From the cell containing the given text, extract its center point as (x, y) coordinate. 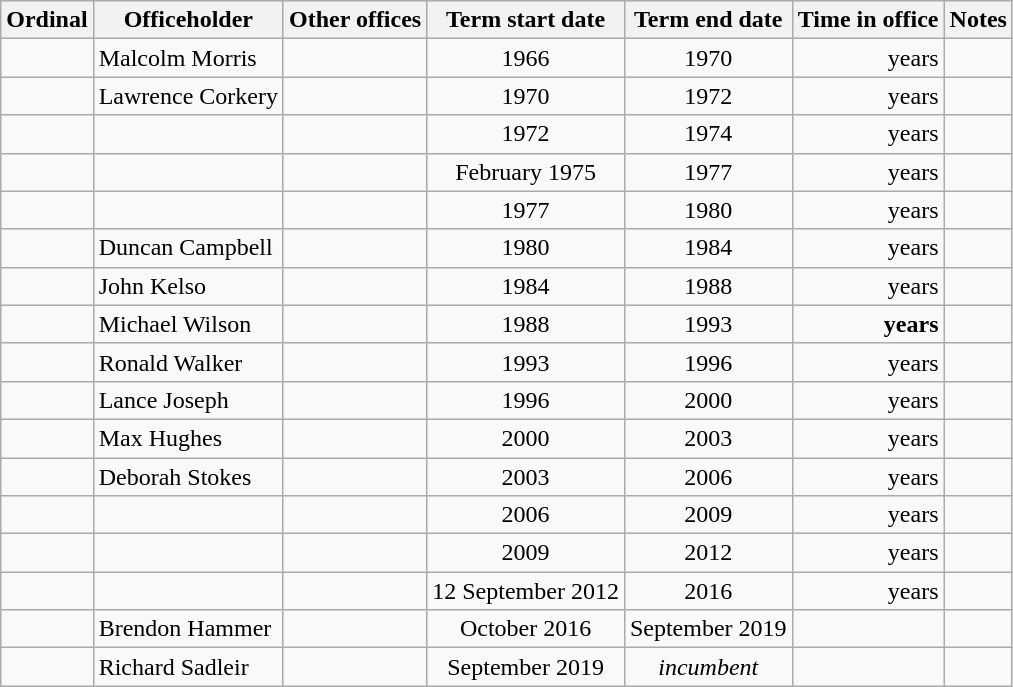
Richard Sadleir (188, 667)
Ronald Walker (188, 362)
John Kelso (188, 286)
Brendon Hammer (188, 629)
October 2016 (526, 629)
1974 (708, 134)
Deborah Stokes (188, 477)
February 1975 (526, 172)
12 September 2012 (526, 591)
Term end date (708, 20)
Term start date (526, 20)
Duncan Campbell (188, 248)
Notes (978, 20)
2016 (708, 591)
Michael Wilson (188, 324)
1966 (526, 58)
Ordinal (47, 20)
2012 (708, 553)
Malcolm Morris (188, 58)
Lance Joseph (188, 400)
incumbent (708, 667)
Officeholder (188, 20)
Lawrence Corkery (188, 96)
Other offices (354, 20)
Max Hughes (188, 438)
Time in office (868, 20)
